Determine the [X, Y] coordinate at the center of the cell enclosing the given text.  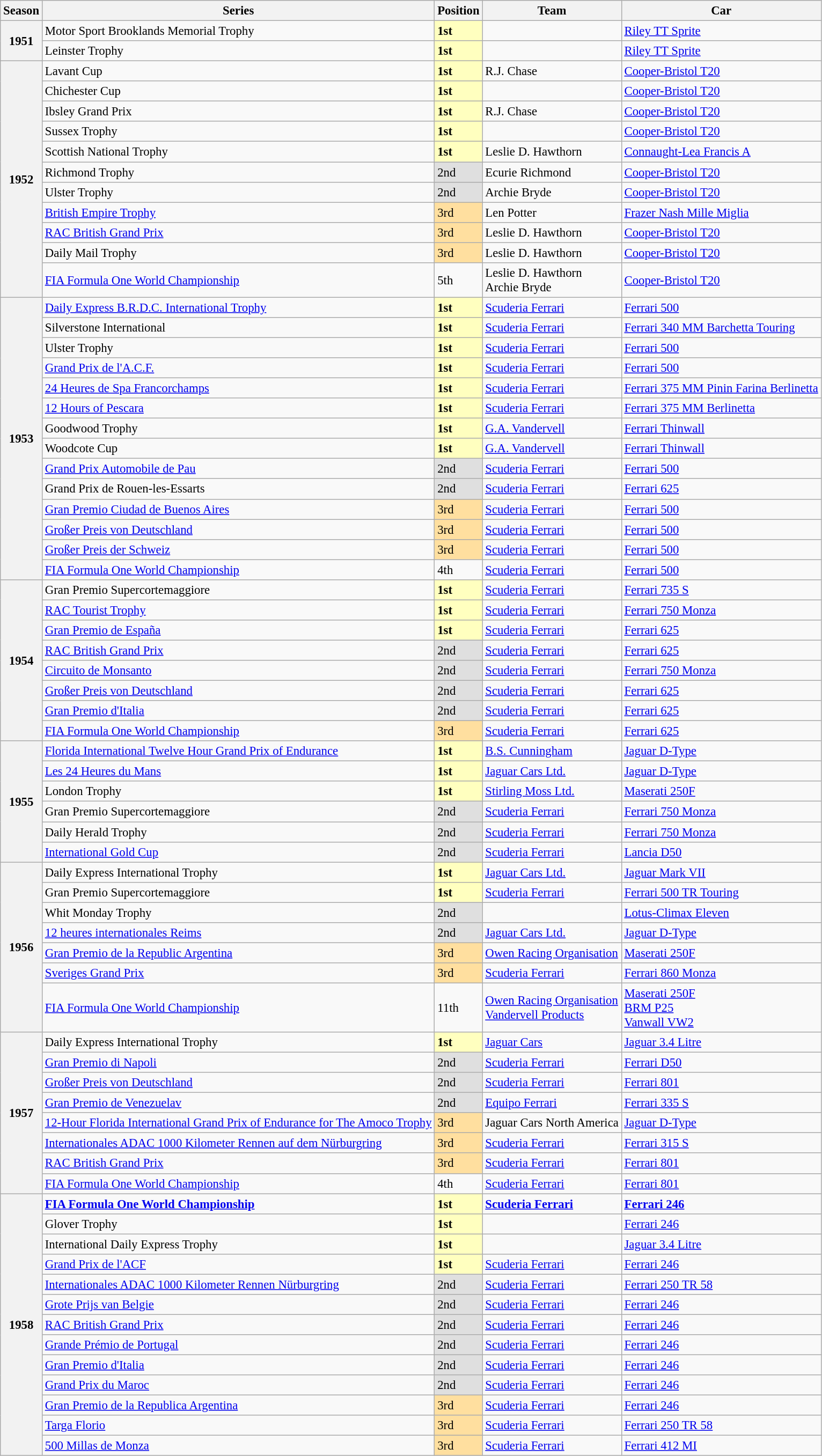
12-Hour Florida International Grand Prix of Endurance for The Amoco Trophy [238, 1123]
5th [458, 280]
1958 [21, 1325]
Stirling Moss Ltd. [552, 791]
Owen Racing Organisation [552, 953]
Motor Sport Brooklands Memorial Trophy [238, 31]
Ferrari 340 MM Barchetta Touring [721, 328]
Ferrari 500 TR Touring [721, 892]
Gran Premio di Napoli [238, 1063]
Grand Prix du Maroc [238, 1385]
Team [552, 11]
1952 [21, 179]
Gran Premio de la Republic Argentina [238, 953]
International Daily Express Trophy [238, 1244]
Daily Express B.R.D.C. International Trophy [238, 307]
Sussex Trophy [238, 131]
Internationales ADAC 1000 Kilometer Rennen Nürburgring [238, 1284]
International Gold Cup [238, 852]
Lavant Cup [238, 71]
1955 [21, 801]
B.S. Cunningham [552, 751]
Leslie D. HawthornArchie Bryde [552, 280]
11th [458, 1008]
Jaguar Cars North America [552, 1123]
London Trophy [238, 791]
Jaguar Cars [552, 1042]
Richmond Trophy [238, 172]
Gran Premio Ciudad de Buenos Aires [238, 509]
Season [21, 11]
Position [458, 11]
Internationales ADAC 1000 Kilometer Rennen auf dem Nürburgring [238, 1143]
1953 [21, 438]
Florida International Twelve Hour Grand Prix of Endurance [238, 751]
24 Heures de Spa Francorchamps [238, 388]
Len Potter [552, 212]
Grand Prix Automobile de Pau [238, 469]
Owen Racing OrganisationVandervell Products [552, 1008]
Car [721, 11]
Woodcote Cup [238, 448]
Ferrari 335 S [721, 1103]
Ferrari 412 MI [721, 1446]
Maserati 250FBRM P25Vanwall VW2 [721, 1008]
Leinster Trophy [238, 51]
Sveriges Grand Prix [238, 973]
1951 [21, 41]
Ferrari 735 S [721, 590]
RAC Tourist Trophy [238, 610]
Archie Bryde [552, 192]
Glover Trophy [238, 1224]
Frazer Nash Mille Miglia [721, 212]
Equipo Ferrari [552, 1103]
Ferrari 375 MM Berlinetta [721, 408]
Grand Prix de l'ACF [238, 1264]
Scottish National Trophy [238, 152]
Ferrari D50 [721, 1063]
Ferrari 375 MM Pinin Farina Berlinetta [721, 388]
1954 [21, 661]
Goodwood Trophy [238, 429]
Grande Prémio de Portugal [238, 1345]
British Empire Trophy [238, 212]
1956 [21, 947]
Grand Prix de Rouen-les-Essarts [238, 489]
Großer Preis der Schweiz [238, 549]
Jaguar Mark VII [721, 872]
1957 [21, 1113]
Gran Premio de España [238, 630]
Lancia D50 [721, 852]
Daily Mail Trophy [238, 253]
Connaught-Lea Francis A [721, 152]
Series [238, 11]
Grand Prix de l'A.C.F. [238, 368]
12 heures internationales Reims [238, 933]
Targa Florio [238, 1425]
Silverstone International [238, 328]
Ferrari 315 S [721, 1143]
Les 24 Heures du Mans [238, 771]
Whit Monday Trophy [238, 913]
Gran Premio de Venezuelav [238, 1103]
Grote Prijs van Belgie [238, 1305]
Circuito de Monsanto [238, 671]
Ibsley Grand Prix [238, 112]
500 Millas de Monza [238, 1446]
Chichester Cup [238, 91]
12 Hours of Pescara [238, 408]
Lotus-Climax Eleven [721, 913]
Ecurie Richmond [552, 172]
Daily Herald Trophy [238, 832]
Ferrari 860 Monza [721, 973]
Gran Premio de la Republica Argentina [238, 1406]
